From the cell containing the given text, extract its center point as [x, y] coordinate. 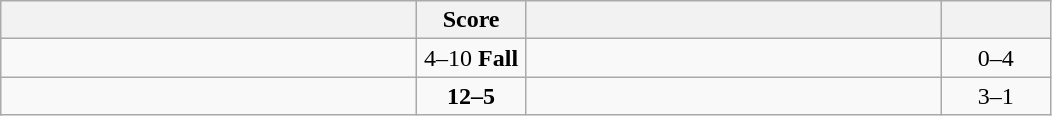
4–10 Fall [472, 58]
Score [472, 20]
12–5 [472, 96]
0–4 [996, 58]
3–1 [996, 96]
